Determine the [x, y] coordinate at the center of the cell enclosing the given text.  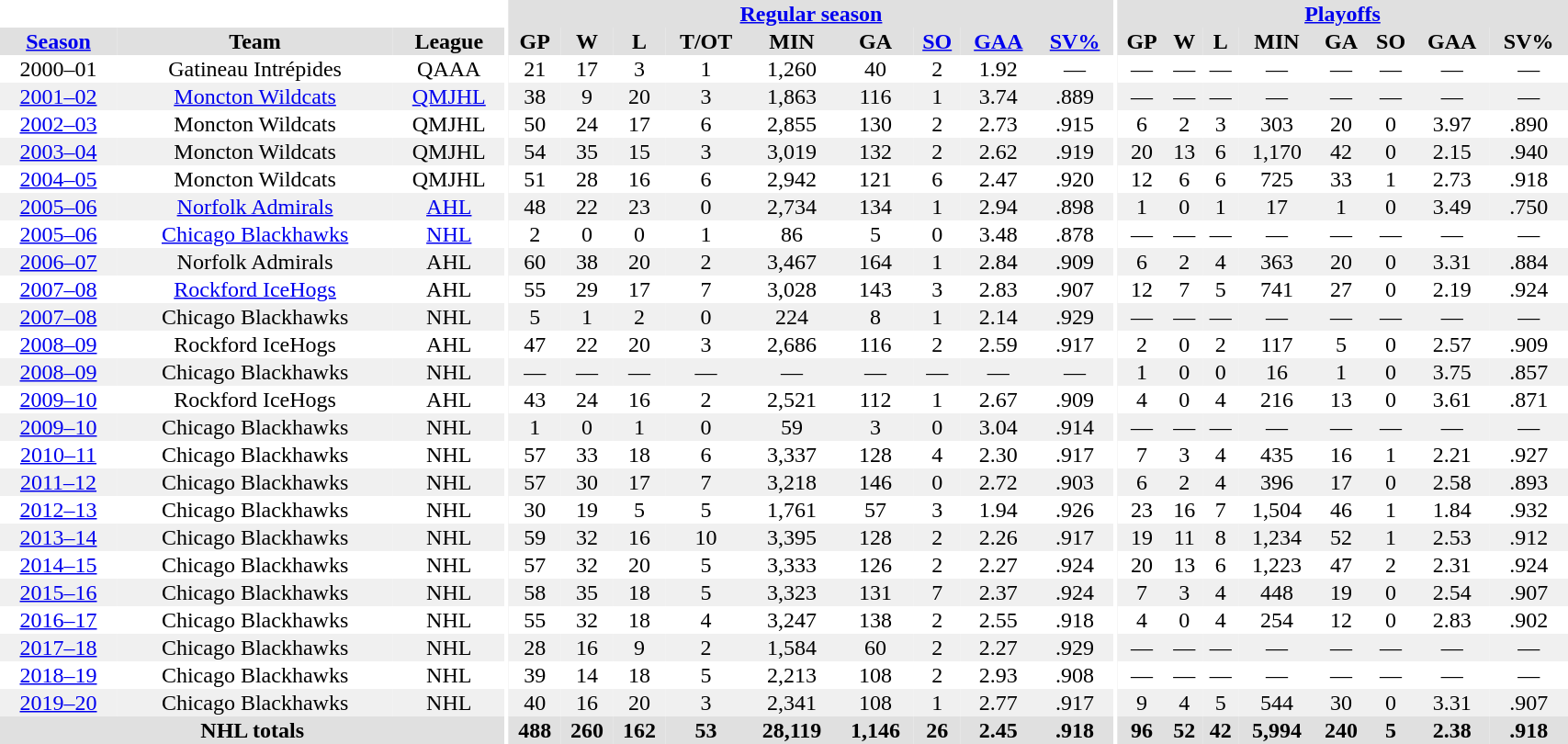
2012–13 [59, 510]
.889 [1075, 96]
138 [874, 620]
224 [792, 317]
1,863 [792, 96]
2001–02 [59, 96]
1,234 [1277, 537]
10 [706, 537]
488 [535, 730]
1,260 [792, 69]
134 [874, 207]
126 [874, 565]
League [448, 41]
15 [639, 152]
2.62 [998, 152]
132 [874, 152]
43 [535, 400]
303 [1277, 124]
21 [535, 69]
146 [874, 482]
1,504 [1277, 510]
2000–01 [59, 69]
130 [874, 124]
2,942 [792, 179]
2.14 [998, 317]
3,028 [792, 289]
11 [1185, 537]
3.61 [1452, 400]
2.31 [1452, 565]
.927 [1529, 455]
.893 [1529, 482]
48 [535, 207]
.926 [1075, 510]
162 [639, 730]
363 [1277, 262]
3,395 [792, 537]
54 [535, 152]
Regular season [811, 14]
51 [535, 179]
Playoffs [1343, 14]
1,584 [792, 648]
2019–20 [59, 703]
26 [937, 730]
2.26 [998, 537]
544 [1277, 703]
164 [874, 262]
.912 [1529, 537]
2.93 [998, 675]
.932 [1529, 510]
.878 [1075, 234]
.903 [1075, 482]
39 [535, 675]
3,337 [792, 455]
2004–05 [59, 179]
3.48 [998, 234]
131 [874, 592]
1.84 [1452, 510]
2.84 [998, 262]
2.58 [1452, 482]
3.75 [1452, 372]
QAAA [448, 69]
28,119 [792, 730]
741 [1277, 289]
2,213 [792, 675]
2.21 [1452, 455]
2.94 [998, 207]
1,761 [792, 510]
.750 [1529, 207]
5,994 [1277, 730]
2,341 [792, 703]
3.97 [1452, 124]
143 [874, 289]
Season [59, 41]
53 [706, 730]
Gatineau Intrépides [255, 69]
2018–19 [59, 675]
NHL totals [252, 730]
1.94 [998, 510]
3.74 [998, 96]
117 [1277, 344]
29 [588, 289]
396 [1277, 482]
2.45 [998, 730]
.902 [1529, 620]
2.37 [998, 592]
260 [588, 730]
.914 [1075, 427]
.920 [1075, 179]
58 [535, 592]
2.55 [998, 620]
.898 [1075, 207]
2.19 [1452, 289]
2.53 [1452, 537]
2003–04 [59, 152]
2.67 [998, 400]
.919 [1075, 152]
2.15 [1452, 152]
.915 [1075, 124]
3.04 [998, 427]
.884 [1529, 262]
725 [1277, 179]
2.30 [998, 455]
1.92 [998, 69]
96 [1143, 730]
448 [1277, 592]
2.47 [998, 179]
3,247 [792, 620]
216 [1277, 400]
121 [874, 179]
3,019 [792, 152]
2.57 [1452, 344]
.908 [1075, 675]
14 [588, 675]
1,146 [874, 730]
3,333 [792, 565]
2,686 [792, 344]
.940 [1529, 152]
2010–11 [59, 455]
435 [1277, 455]
.890 [1529, 124]
3,467 [792, 262]
.871 [1529, 400]
T/OT [706, 41]
240 [1341, 730]
2.54 [1452, 592]
46 [1341, 510]
2.77 [998, 703]
2.59 [998, 344]
2.72 [998, 482]
2013–14 [59, 537]
1,170 [1277, 152]
2015–16 [59, 592]
2017–18 [59, 648]
2014–15 [59, 565]
2,855 [792, 124]
3,323 [792, 592]
254 [1277, 620]
3,218 [792, 482]
3.49 [1452, 207]
2002–03 [59, 124]
2,734 [792, 207]
2011–12 [59, 482]
1,223 [1277, 565]
Team [255, 41]
86 [792, 234]
2016–17 [59, 620]
2,521 [792, 400]
2006–07 [59, 262]
112 [874, 400]
.857 [1529, 372]
27 [1341, 289]
50 [535, 124]
2.38 [1452, 730]
